Extract the (x, y) coordinate from the center of the cell holding the provided text.  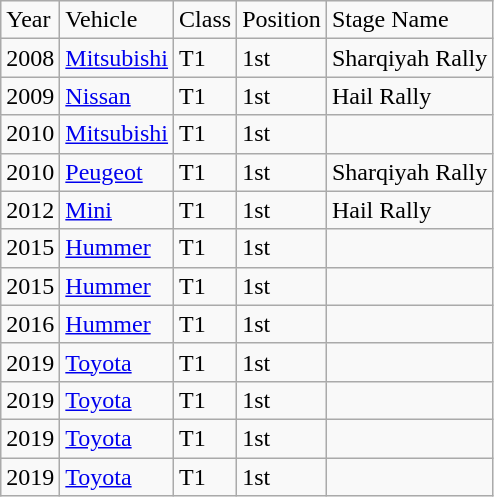
Nissan (117, 96)
2009 (30, 96)
Year (30, 20)
Vehicle (117, 20)
Class (206, 20)
Peugeot (117, 172)
2016 (30, 324)
Stage Name (409, 20)
2012 (30, 210)
Position (282, 20)
Mini (117, 210)
2008 (30, 58)
